From the cell containing the given text, extract its center point as [X, Y] coordinate. 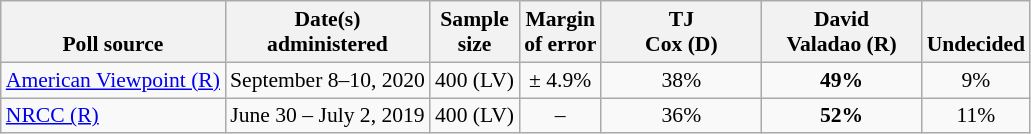
DavidValadao (R) [841, 32]
Poll source [113, 32]
38% [681, 80]
Samplesize [474, 32]
TJCox (D) [681, 32]
American Viewpoint (R) [113, 80]
June 30 – July 2, 2019 [328, 116]
September 8–10, 2020 [328, 80]
11% [976, 116]
49% [841, 80]
36% [681, 116]
– [560, 116]
± 4.9% [560, 80]
Marginof error [560, 32]
Undecided [976, 32]
Date(s)administered [328, 32]
NRCC (R) [113, 116]
9% [976, 80]
52% [841, 116]
